Locate the cell with the specified text and output its [X, Y] center coordinate. 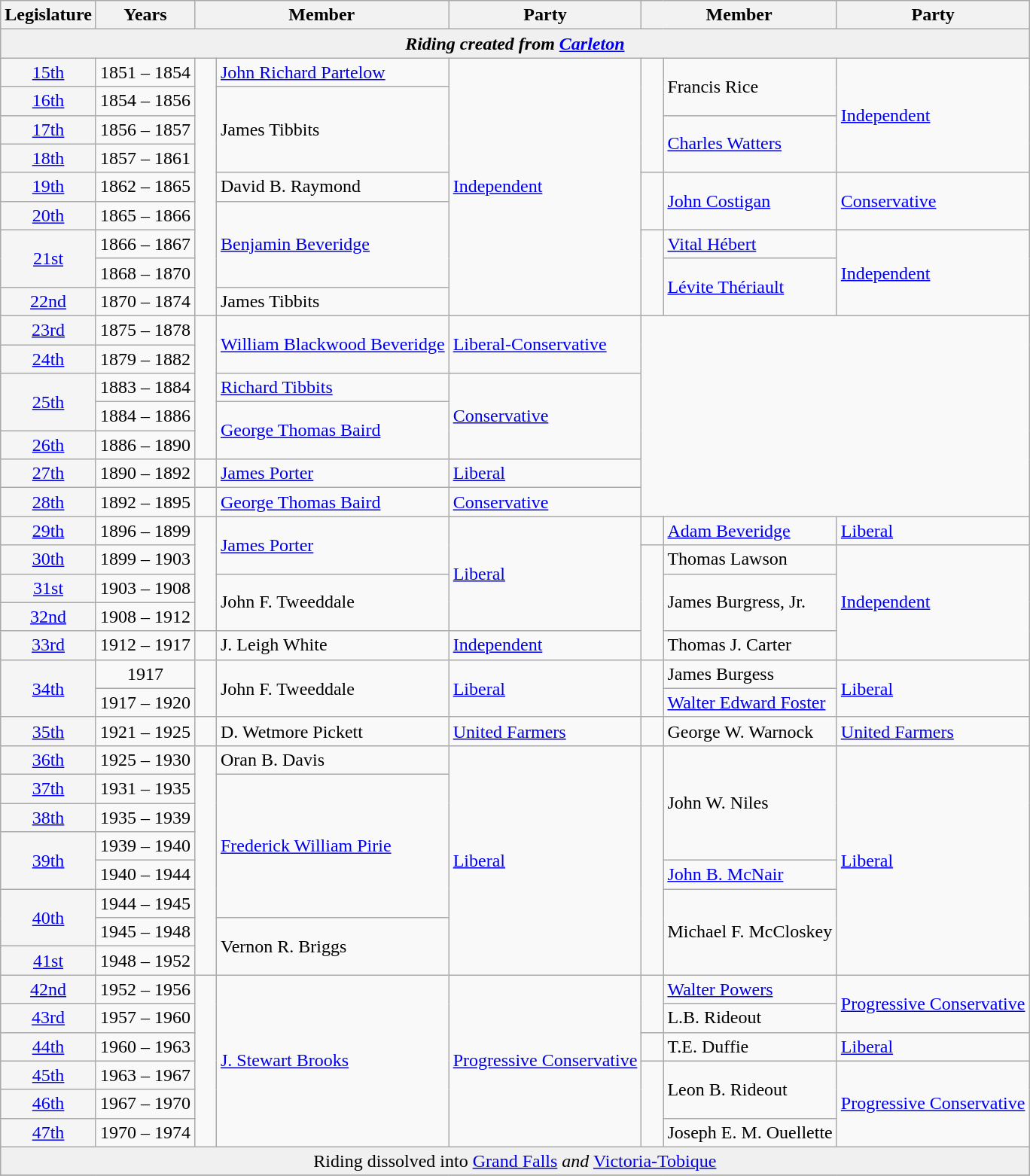
1970 – 1974 [145, 1132]
26th [48, 445]
1896 – 1899 [145, 531]
Adam Beveridge [750, 531]
Michael F. McCloskey [750, 932]
27th [48, 474]
1890 – 1892 [145, 474]
T.E. Duffie [750, 1047]
46th [48, 1104]
17th [48, 129]
Legislature [48, 15]
1957 – 1960 [145, 1018]
Thomas Lawson [750, 559]
32nd [48, 617]
44th [48, 1047]
25th [48, 402]
38th [48, 817]
Charles Watters [750, 144]
John B. McNair [750, 875]
29th [48, 531]
Walter Powers [750, 989]
1866 – 1867 [145, 244]
1875 – 1878 [145, 330]
1908 – 1912 [145, 617]
1960 – 1963 [145, 1047]
J. Stewart Brooks [333, 1061]
1917 [145, 674]
22nd [48, 301]
1948 – 1952 [145, 961]
1886 – 1890 [145, 445]
George W. Warnock [750, 731]
Francis Rice [750, 87]
Walter Edward Foster [750, 702]
D. Wetmore Pickett [333, 731]
1856 – 1857 [145, 129]
1899 – 1903 [145, 559]
J. Leigh White [333, 645]
1868 – 1870 [145, 273]
1870 – 1874 [145, 301]
33rd [48, 645]
Joseph E. M. Ouellette [750, 1132]
23rd [48, 330]
Vital Hébert [750, 244]
1925 – 1930 [145, 760]
1931 – 1935 [145, 788]
20th [48, 215]
34th [48, 688]
John Richard Partelow [333, 72]
1851 – 1854 [145, 72]
1917 – 1920 [145, 702]
16th [48, 101]
47th [48, 1132]
18th [48, 158]
Riding dissolved into Grand Falls and Victoria-Tobique [515, 1161]
36th [48, 760]
Liberal-Conservative [545, 344]
1884 – 1886 [145, 416]
24th [48, 359]
31st [48, 588]
Oran B. Davis [333, 760]
45th [48, 1075]
37th [48, 788]
Thomas J. Carter [750, 645]
1903 – 1908 [145, 588]
L.B. Rideout [750, 1018]
41st [48, 961]
Years [145, 15]
Vernon R. Briggs [333, 946]
1892 – 1895 [145, 502]
39th [48, 861]
James Burgress, Jr. [750, 602]
1857 – 1861 [145, 158]
28th [48, 502]
35th [48, 731]
Riding created from Carleton [515, 44]
1879 – 1882 [145, 359]
1945 – 1948 [145, 932]
1967 – 1970 [145, 1104]
42nd [48, 989]
Frederick William Pirie [333, 845]
John W. Niles [750, 803]
43rd [48, 1018]
1883 – 1884 [145, 388]
1865 – 1866 [145, 215]
James Burgess [750, 674]
William Blackwood Beveridge [333, 344]
1912 – 1917 [145, 645]
1935 – 1939 [145, 817]
1952 – 1956 [145, 989]
1963 – 1967 [145, 1075]
40th [48, 918]
Richard Tibbits [333, 388]
1854 – 1856 [145, 101]
Lévite Thériault [750, 287]
21st [48, 258]
Benjamin Beveridge [333, 244]
John Costigan [750, 201]
1939 – 1940 [145, 846]
15th [48, 72]
1862 – 1865 [145, 187]
1944 – 1945 [145, 903]
1940 – 1944 [145, 875]
1921 – 1925 [145, 731]
David B. Raymond [333, 187]
19th [48, 187]
30th [48, 559]
Leon B. Rideout [750, 1089]
